Identify which cell holds the provided text, then report its [x, y] central coordinate. 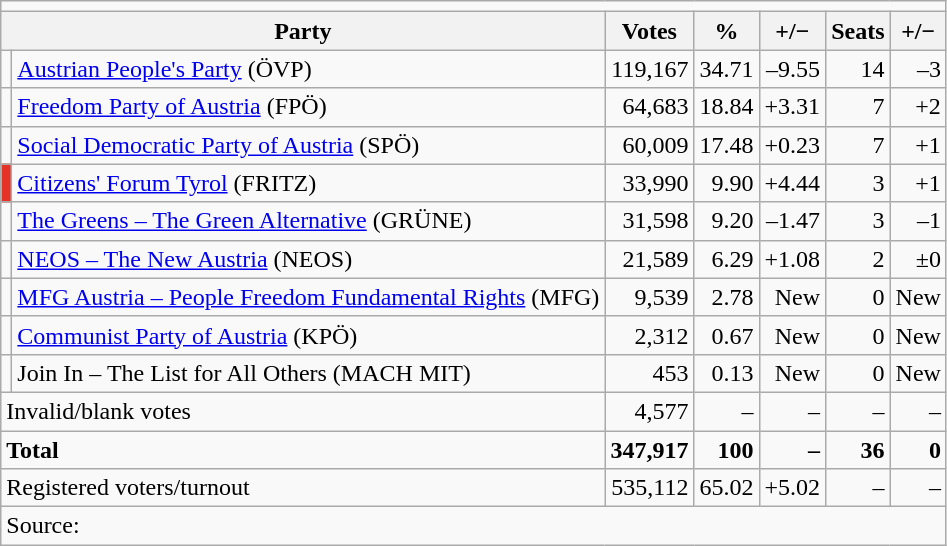
Source: [474, 526]
14 [858, 69]
MFG Austria – People Freedom Fundamental Rights (MFG) [308, 297]
+1.08 [792, 259]
347,917 [650, 449]
Seats [858, 31]
Freedom Party of Austria (FPÖ) [308, 107]
33,990 [650, 183]
+0.23 [792, 145]
17.48 [726, 145]
The Greens – The Green Alternative (GRÜNE) [308, 221]
–3 [918, 69]
Party [303, 31]
+2 [918, 107]
Communist Party of Austria (KPÖ) [308, 335]
535,112 [650, 488]
+5.02 [792, 488]
–9.55 [792, 69]
4,577 [650, 411]
Votes [650, 31]
NEOS – The New Austria (NEOS) [308, 259]
119,167 [650, 69]
36 [858, 449]
–1.47 [792, 221]
65.02 [726, 488]
+4.44 [792, 183]
Join In – The List for All Others (MACH MIT) [308, 373]
+3.31 [792, 107]
% [726, 31]
60,009 [650, 145]
453 [650, 373]
0.67 [726, 335]
Austrian People's Party (ÖVP) [308, 69]
9,539 [650, 297]
0.13 [726, 373]
21,589 [650, 259]
34.71 [726, 69]
Citizens' Forum Tyrol (FRITZ) [308, 183]
64,683 [650, 107]
Total [303, 449]
9.20 [726, 221]
±0 [918, 259]
Social Democratic Party of Austria (SPÖ) [308, 145]
31,598 [650, 221]
2.78 [726, 297]
2 [858, 259]
2,312 [650, 335]
100 [726, 449]
9.90 [726, 183]
–1 [918, 221]
Registered voters/turnout [303, 488]
6.29 [726, 259]
18.84 [726, 107]
Invalid/blank votes [303, 411]
